Pinpoint the cell where the given text exists, returning its [x, y] midpoint coordinate. 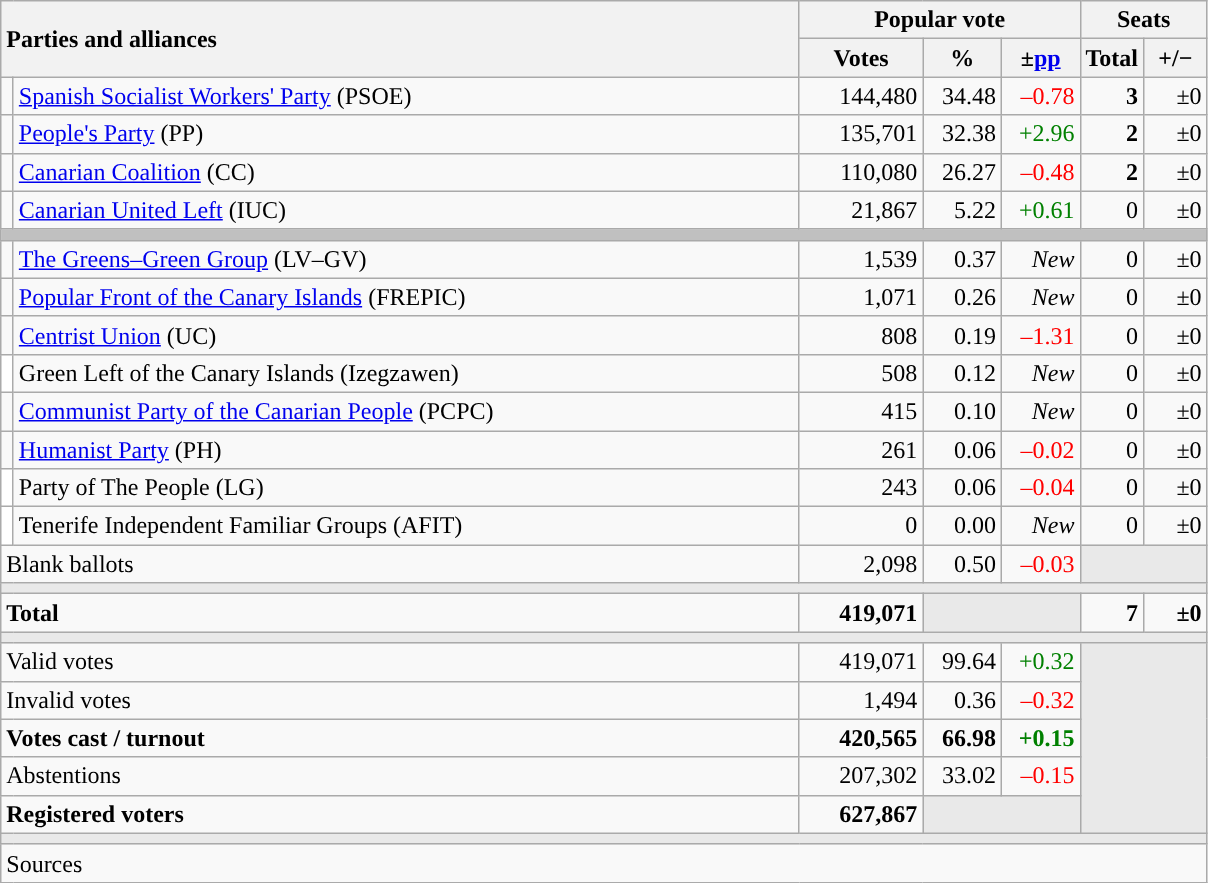
627,867 [861, 814]
Communist Party of the Canarian People (PCPC) [406, 411]
66.98 [962, 738]
32.38 [962, 134]
0.37 [962, 259]
34.48 [962, 96]
Blank ballots [400, 564]
–0.15 [1040, 776]
7 [1112, 613]
–1.31 [1040, 335]
0.36 [962, 700]
207,302 [861, 776]
+0.61 [1040, 210]
508 [861, 373]
Spanish Socialist Workers' Party (PSOE) [406, 96]
Parties and alliances [400, 39]
Votes [861, 58]
Abstentions [400, 776]
415 [861, 411]
0.12 [962, 373]
Canarian Coalition (CC) [406, 172]
Votes cast / turnout [400, 738]
33.02 [962, 776]
Registered voters [400, 814]
+/− [1176, 58]
% [962, 58]
2,098 [861, 564]
+0.32 [1040, 662]
243 [861, 488]
3 [1112, 96]
–0.32 [1040, 700]
Centrist Union (UC) [406, 335]
–0.48 [1040, 172]
Popular vote [940, 20]
+0.15 [1040, 738]
1,494 [861, 700]
People's Party (PP) [406, 134]
±pp [1040, 58]
144,480 [861, 96]
808 [861, 335]
1,071 [861, 297]
–0.02 [1040, 449]
0.10 [962, 411]
261 [861, 449]
Sources [604, 863]
Humanist Party (PH) [406, 449]
0.00 [962, 526]
+2.96 [1040, 134]
Invalid votes [400, 700]
0.19 [962, 335]
Seats [1144, 20]
99.64 [962, 662]
135,701 [861, 134]
0.50 [962, 564]
26.27 [962, 172]
21,867 [861, 210]
The Greens–Green Group (LV–GV) [406, 259]
Tenerife Independent Familiar Groups (AFIT) [406, 526]
110,080 [861, 172]
Valid votes [400, 662]
420,565 [861, 738]
0.26 [962, 297]
–0.78 [1040, 96]
Popular Front of the Canary Islands (FREPIC) [406, 297]
Party of The People (LG) [406, 488]
1,539 [861, 259]
–0.04 [1040, 488]
5.22 [962, 210]
Canarian United Left (IUC) [406, 210]
–0.03 [1040, 564]
Green Left of the Canary Islands (Izegzawen) [406, 373]
